From the cell containing the given text, extract its center point as (x, y) coordinate. 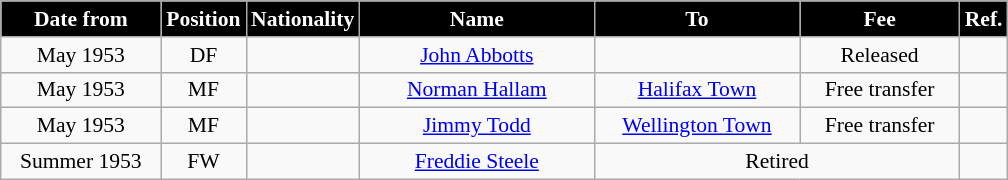
Position (204, 19)
Ref. (984, 19)
Wellington Town (696, 126)
Date from (81, 19)
John Abbotts (476, 55)
DF (204, 55)
Norman Hallam (476, 90)
Jimmy Todd (476, 126)
Retired (776, 162)
Halifax Town (696, 90)
Name (476, 19)
Fee (880, 19)
Freddie Steele (476, 162)
FW (204, 162)
Nationality (302, 19)
To (696, 19)
Summer 1953 (81, 162)
Released (880, 55)
